Scan for the cell matching the given text and deliver its (X, Y) coordinate at center. 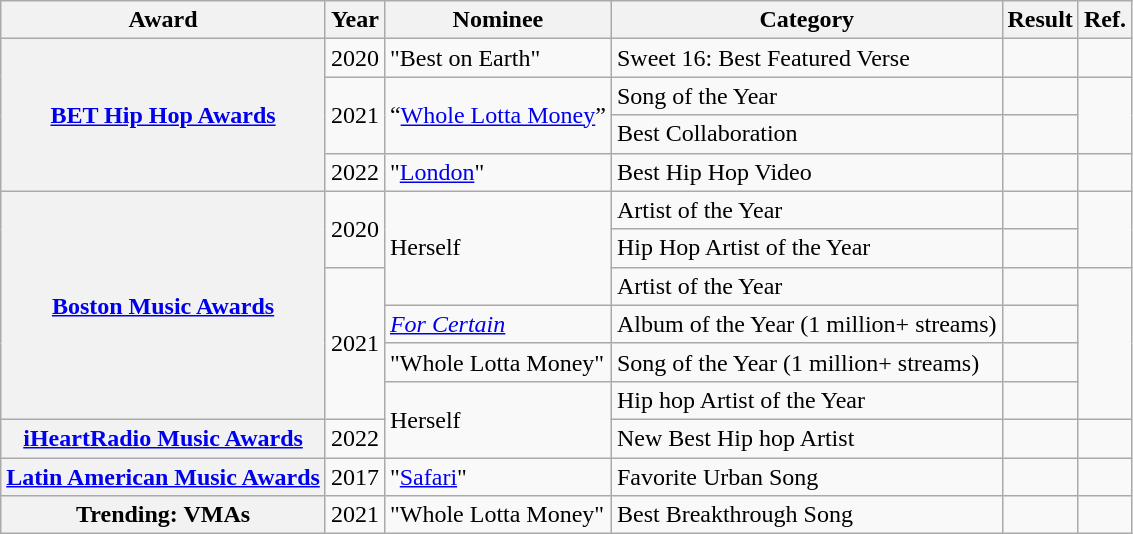
Hip hop Artist of the Year (806, 400)
"London" (498, 172)
Sweet 16: Best Featured Verse (806, 58)
Category (806, 20)
Result (1040, 20)
"Best on Earth" (498, 58)
“Whole Lotta Money” (498, 115)
Trending: VMAs (164, 515)
New Best Hip hop Artist (806, 438)
Award (164, 20)
Best Collaboration (806, 134)
Boston Music Awards (164, 305)
Song of the Year (1 million+ streams) (806, 362)
Ref. (1104, 20)
Latin American Music Awards (164, 477)
iHeartRadio Music Awards (164, 438)
For Certain (498, 324)
Album of the Year (1 million+ streams) (806, 324)
2017 (354, 477)
Nominee (498, 20)
Best Breakthrough Song (806, 515)
Song of the Year (806, 96)
Year (354, 20)
BET Hip Hop Awards (164, 115)
Favorite Urban Song (806, 477)
Best Hip Hop Video (806, 172)
"Safari" (498, 477)
Hip Hop Artist of the Year (806, 248)
